Extract the [x, y] coordinate from the center of the cell holding the provided text.  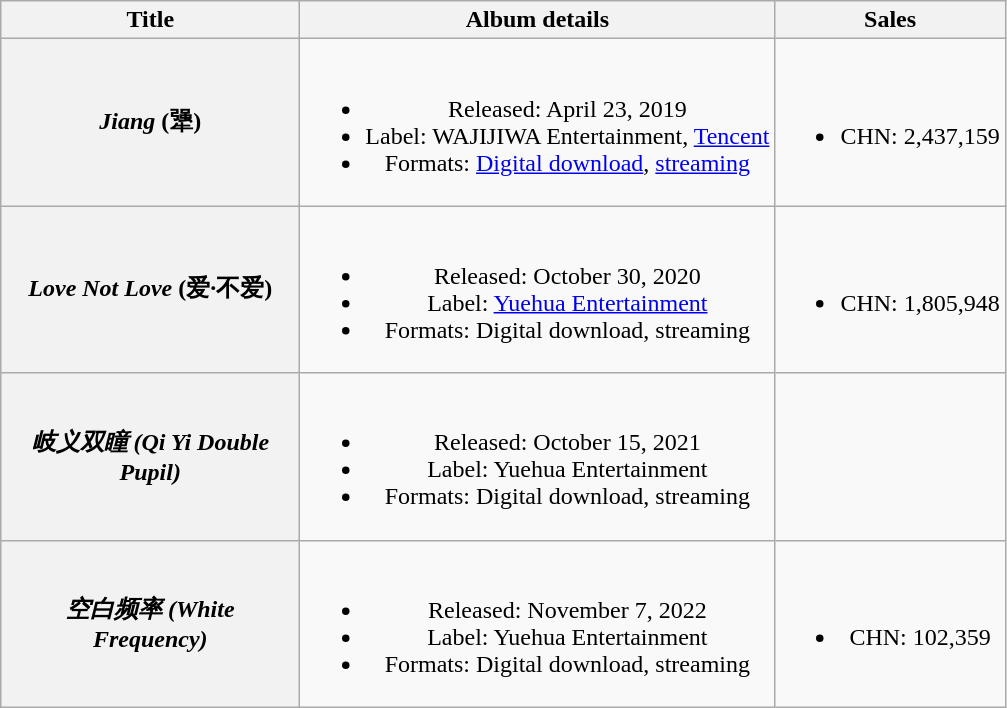
CHN: 1,805,948 [890, 290]
Sales [890, 20]
Jiang (犟) [150, 122]
空白频率 (White Frequency) [150, 624]
CHN: 2,437,159 [890, 122]
Love Not Love (爱·不爱) [150, 290]
CHN: 102,359 [890, 624]
Released: October 30, 2020Label: Yuehua EntertainmentFormats: Digital download, streaming [538, 290]
Album details [538, 20]
Released: October 15, 2021Label: Yuehua EntertainmentFormats: Digital download, streaming [538, 456]
Released: April 23, 2019Label: WAJIJIWA Entertainment, TencentFormats: Digital download, streaming [538, 122]
Released: November 7, 2022Label: Yuehua EntertainmentFormats: Digital download, streaming [538, 624]
Title [150, 20]
岐义双瞳 (Qi Yi Double Pupil) [150, 456]
